From the cell containing the given text, extract its center point as [x, y] coordinate. 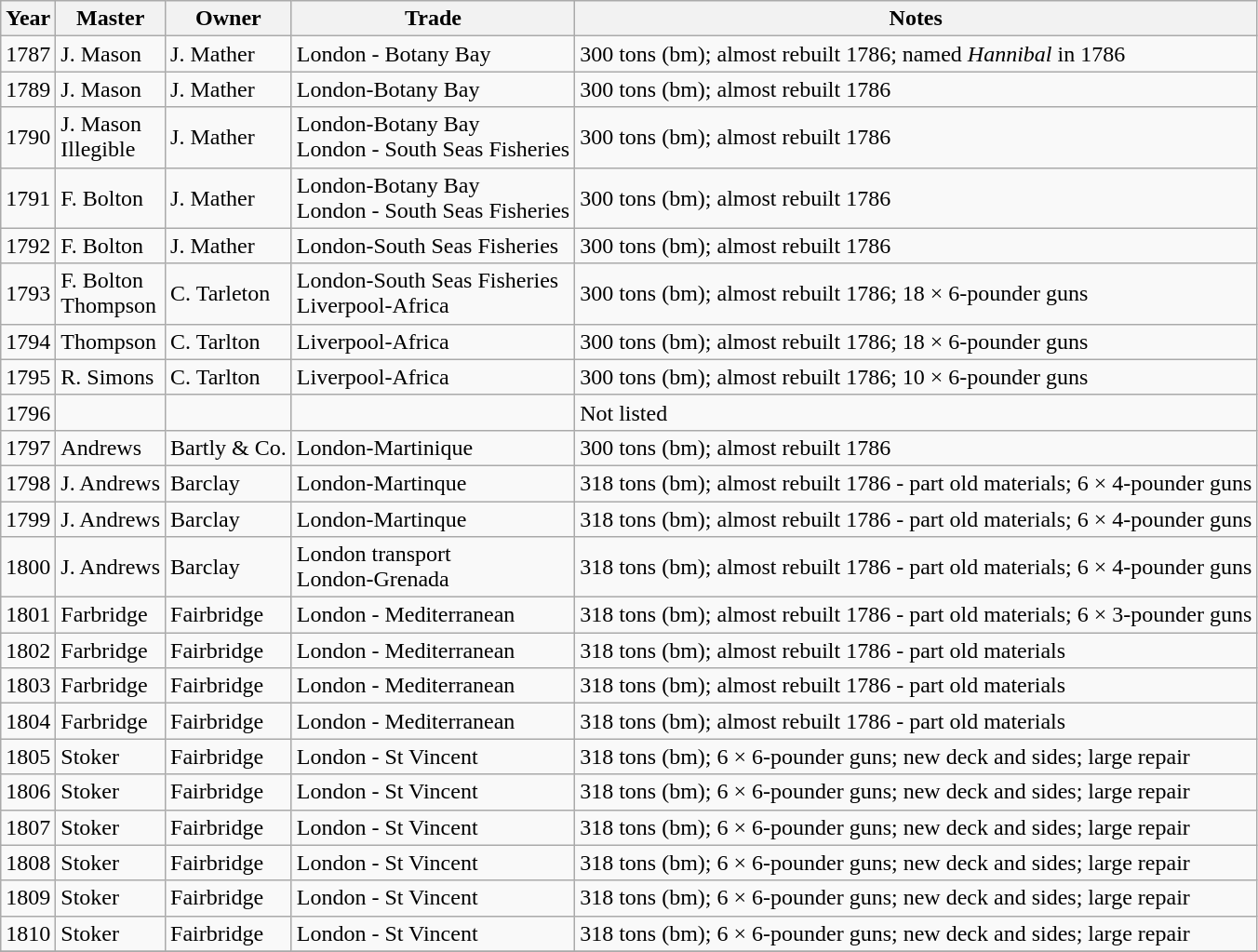
1806 [28, 792]
J. MasonIllegible [111, 138]
Not listed [916, 412]
1810 [28, 933]
1800 [28, 568]
Trade [433, 19]
Andrews [111, 448]
1799 [28, 518]
300 tons (bm); almost rebuilt 1786; named Hannibal in 1786 [916, 54]
1789 [28, 89]
London-Botany Bay [433, 89]
Owner [229, 19]
Thompson [111, 342]
1790 [28, 138]
London - Botany Bay [433, 54]
R. Simons [111, 377]
F. BoltonThompson [111, 294]
1802 [28, 650]
Notes [916, 19]
1804 [28, 721]
318 tons (bm); almost rebuilt 1786 - part old materials; 6 × 3-pounder guns [916, 615]
1791 [28, 197]
C. Tarleton [229, 294]
1795 [28, 377]
Year [28, 19]
1807 [28, 827]
1805 [28, 757]
1793 [28, 294]
1803 [28, 686]
1794 [28, 342]
1792 [28, 246]
1801 [28, 615]
Master [111, 19]
1809 [28, 898]
1787 [28, 54]
1796 [28, 412]
London-South Seas Fisheries [433, 246]
London-South Seas FisheriesLiverpool-Africa [433, 294]
1798 [28, 483]
London-Martinique [433, 448]
1808 [28, 863]
300 tons (bm); almost rebuilt 1786; 10 × 6-pounder guns [916, 377]
London transportLondon-Grenada [433, 568]
Bartly & Co. [229, 448]
1797 [28, 448]
